Determine the (x, y) coordinate at the center of the cell enclosing the given text.  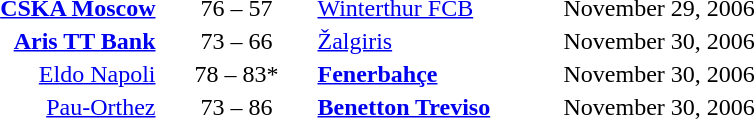
Fenerbahçe (438, 74)
73 – 66 (236, 41)
78 – 83* (236, 74)
Žalgiris (438, 41)
